Find where the given text appears and provide that cell's center as [X, Y] coordinate. 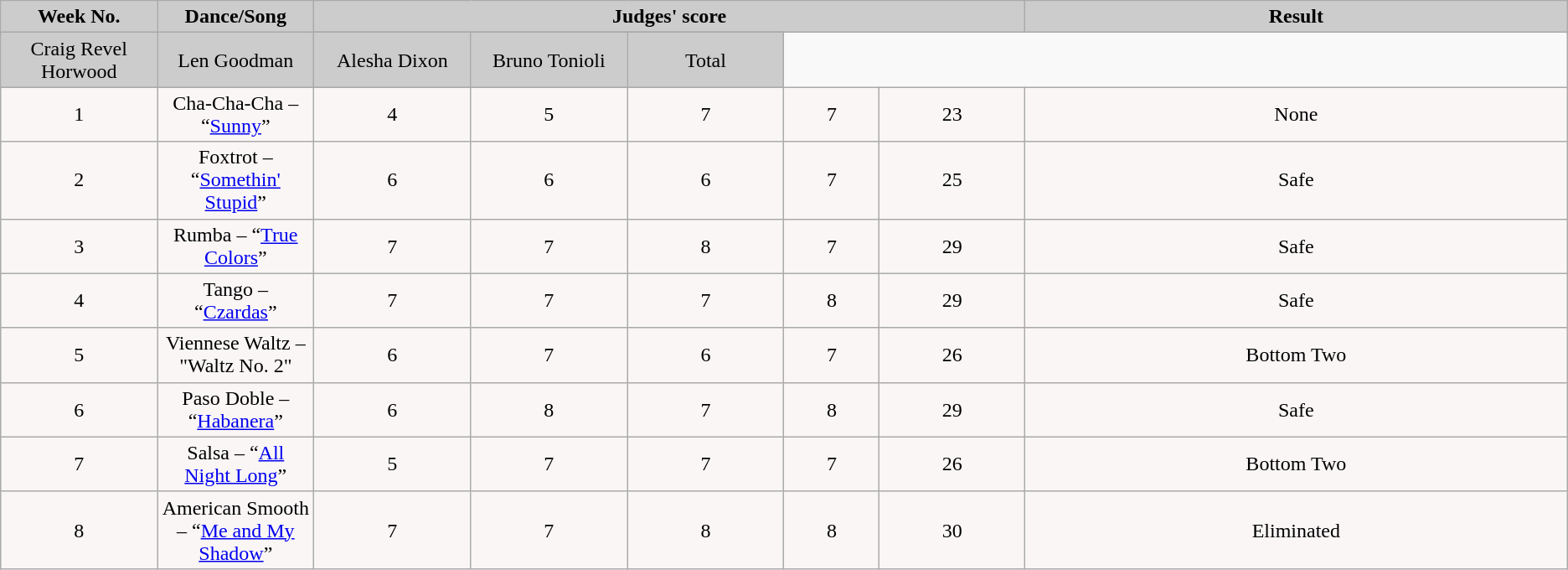
Result [1296, 17]
Foxtrot – “Somethin' Stupid” [236, 180]
25 [952, 180]
Salsa – “All Night Long” [236, 464]
Week No. [79, 17]
Craig Revel Horwood [79, 60]
Alesha Dixon [392, 60]
Eliminated [1296, 530]
Cha-Cha-Cha – “Sunny” [236, 114]
American Smooth – “Me and My Shadow” [236, 530]
Dance/Song [236, 17]
Tango – “Czardas” [236, 300]
1 [79, 114]
23 [952, 114]
Paso Doble – “Habanera” [236, 409]
Rumba – “True Colors” [236, 246]
Len Goodman [236, 60]
None [1296, 114]
Viennese Waltz – "Waltz No. 2" [236, 355]
2 [79, 180]
Total [705, 60]
Bruno Tonioli [549, 60]
Judges' score [670, 17]
3 [79, 246]
30 [952, 530]
